Return (x, y) of the center of cell containing provided text 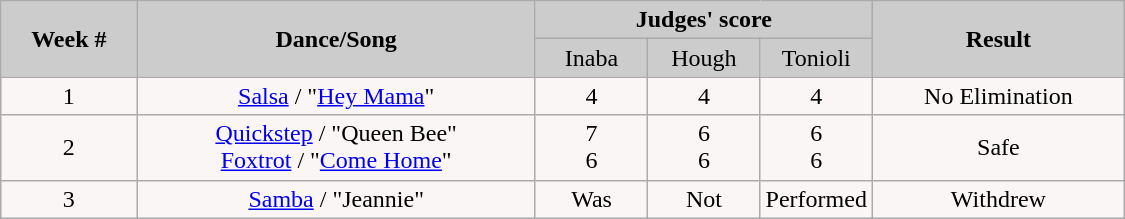
Withdrew (998, 199)
Judges' score (704, 20)
Safe (998, 148)
Tonioli (816, 58)
76 (591, 148)
2 (69, 148)
Performed (816, 199)
No Elimination (998, 96)
Result (998, 39)
Salsa / "Hey Mama" (336, 96)
Quickstep / "Queen Bee"Foxtrot / "Come Home" (336, 148)
Samba / "Jeannie" (336, 199)
Not (704, 199)
Hough (704, 58)
3 (69, 199)
1 (69, 96)
Was (591, 199)
Dance/Song (336, 39)
Week # (69, 39)
Inaba (591, 58)
